Find where the given text appears and provide that cell's center as (x, y) coordinate. 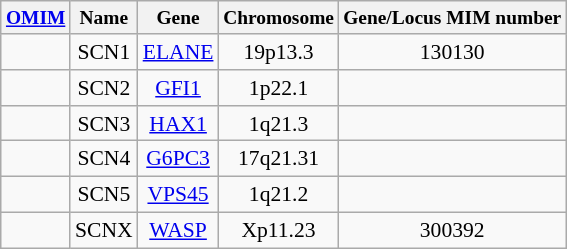
Gene/Locus MIM number (452, 18)
1q21.2 (279, 195)
G6PC3 (178, 159)
VPS45 (178, 195)
Name (104, 18)
WASP (178, 230)
300392 (452, 230)
HAX1 (178, 124)
Xp11.23 (279, 230)
OMIM (36, 18)
130130 (452, 52)
SCN5 (104, 195)
19p13.3 (279, 52)
ELANE (178, 52)
SCNX (104, 230)
1p22.1 (279, 88)
GFI1 (178, 88)
SCN1 (104, 52)
SCN2 (104, 88)
1q21.3 (279, 124)
Chromosome (279, 18)
SCN4 (104, 159)
SCN3 (104, 124)
Gene (178, 18)
17q21.31 (279, 159)
